Provide the (X, Y) coordinate of the cell's center where the given text is located.  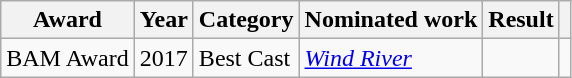
Award (68, 20)
Best Cast (246, 58)
Wind River (391, 58)
Result (521, 20)
BAM Award (68, 58)
2017 (164, 58)
Year (164, 20)
Nominated work (391, 20)
Category (246, 20)
